Scan for the cell matching the given text and deliver its (x, y) coordinate at center. 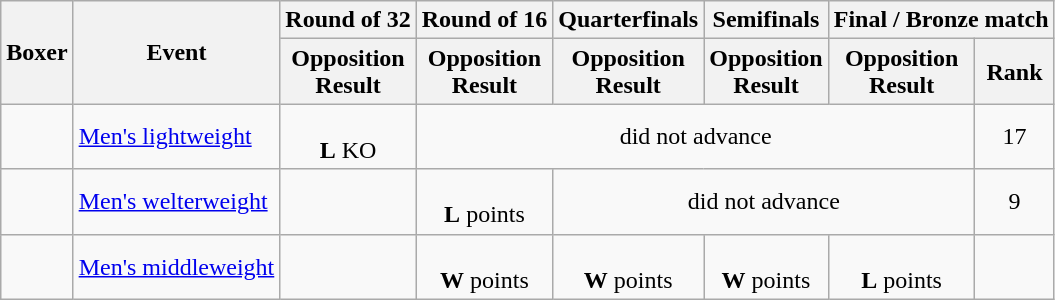
L KO (348, 136)
9 (1014, 202)
Semifinals (766, 20)
Boxer (37, 52)
Event (176, 52)
Men's middleweight (176, 266)
Round of 32 (348, 20)
Final / Bronze match (941, 20)
Quarterfinals (628, 20)
Round of 16 (484, 20)
17 (1014, 136)
Men's lightweight (176, 136)
Rank (1014, 72)
Men's welterweight (176, 202)
